Find where the given text appears and provide that cell's center as (X, Y) coordinate. 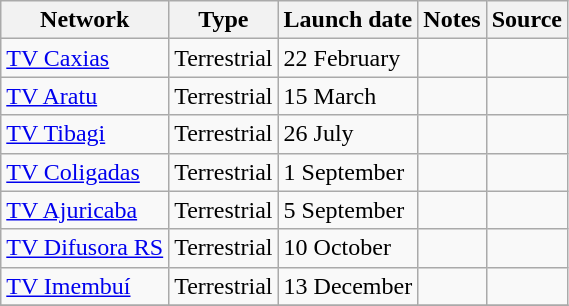
26 July (348, 134)
1 September (348, 172)
22 February (348, 58)
TV Tibagi (85, 134)
5 September (348, 210)
TV Difusora RS (85, 248)
Launch date (348, 20)
13 December (348, 286)
TV Coligadas (85, 172)
TV Caxias (85, 58)
TV Imembuí (85, 286)
Network (85, 20)
Type (224, 20)
TV Aratu (85, 96)
Notes (452, 20)
15 March (348, 96)
10 October (348, 248)
TV Ajuricaba (85, 210)
Source (526, 20)
